Extract the (X, Y) coordinate from the center of the cell holding the provided text.  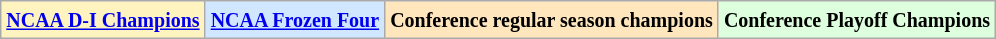
Conference regular season champions (552, 20)
Conference Playoff Champions (856, 20)
NCAA D-I Champions (103, 20)
NCAA Frozen Four (295, 20)
